Locate the cell with the specified text and output its [X, Y] center coordinate. 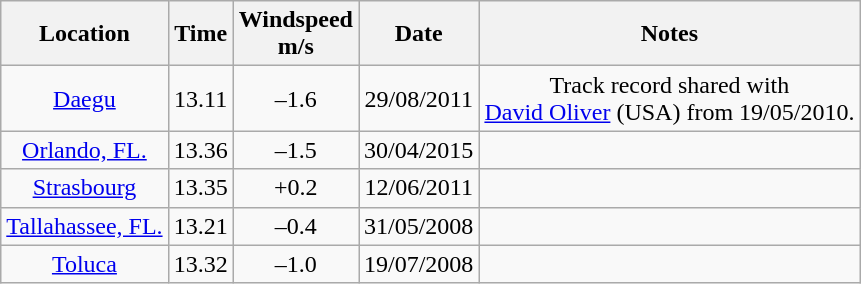
12/06/2011 [418, 188]
13.36 [200, 150]
Notes [670, 34]
Strasbourg [84, 188]
Windspeedm/s [296, 34]
Date [418, 34]
29/08/2011 [418, 98]
Time [200, 34]
Orlando, FL. [84, 150]
Location [84, 34]
Daegu [84, 98]
13.11 [200, 98]
–1.5 [296, 150]
19/07/2008 [418, 264]
–1.0 [296, 264]
13.32 [200, 264]
13.21 [200, 226]
+0.2 [296, 188]
Toluca [84, 264]
–0.4 [296, 226]
30/04/2015 [418, 150]
Track record shared withDavid Oliver (USA) from 19/05/2010. [670, 98]
13.35 [200, 188]
Tallahassee, FL. [84, 226]
–1.6 [296, 98]
31/05/2008 [418, 226]
